For the text-containing cell, return its midpoint in [x, y] coordinate format. 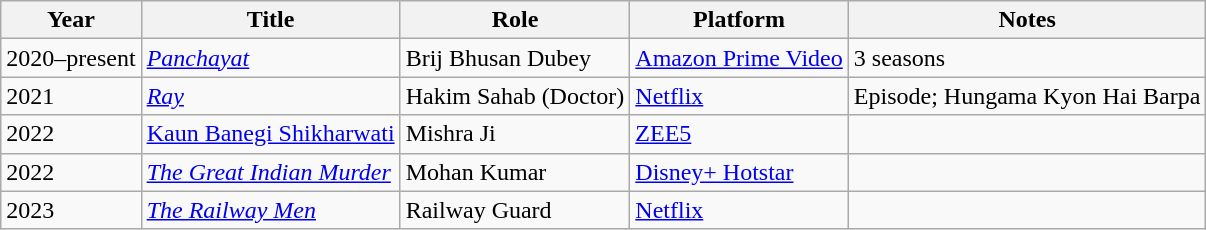
Kaun Banegi Shikharwati [270, 134]
3 seasons [1027, 58]
Platform [739, 20]
Ray [270, 96]
2023 [71, 210]
Railway Guard [515, 210]
Amazon Prime Video [739, 58]
Mishra Ji [515, 134]
ZEE5 [739, 134]
Panchayat [270, 58]
2021 [71, 96]
Hakim Sahab (Doctor) [515, 96]
The Railway Men [270, 210]
The Great Indian Murder [270, 172]
Notes [1027, 20]
Brij Bhusan Dubey [515, 58]
Episode; Hungama Kyon Hai Barpa [1027, 96]
2020–present [71, 58]
Year [71, 20]
Role [515, 20]
Mohan Kumar [515, 172]
Title [270, 20]
Disney+ Hotstar [739, 172]
